Provide the [x, y] coordinate of the cell's center where the given text is located.  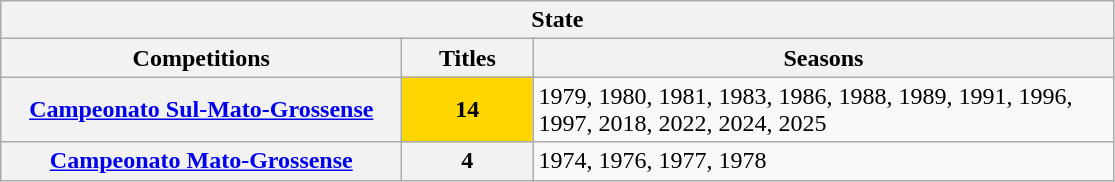
1979, 1980, 1981, 1983, 1986, 1988, 1989, 1991, 1996, 1997, 2018, 2022, 2024, 2025 [824, 110]
4 [468, 161]
Campeonato Sul-Mato-Grossense [202, 110]
Titles [468, 58]
State [558, 20]
Seasons [824, 58]
Campeonato Mato-Grossense [202, 161]
14 [468, 110]
1974, 1976, 1977, 1978 [824, 161]
Competitions [202, 58]
